Locate the cell with the specified text and output its (X, Y) center coordinate. 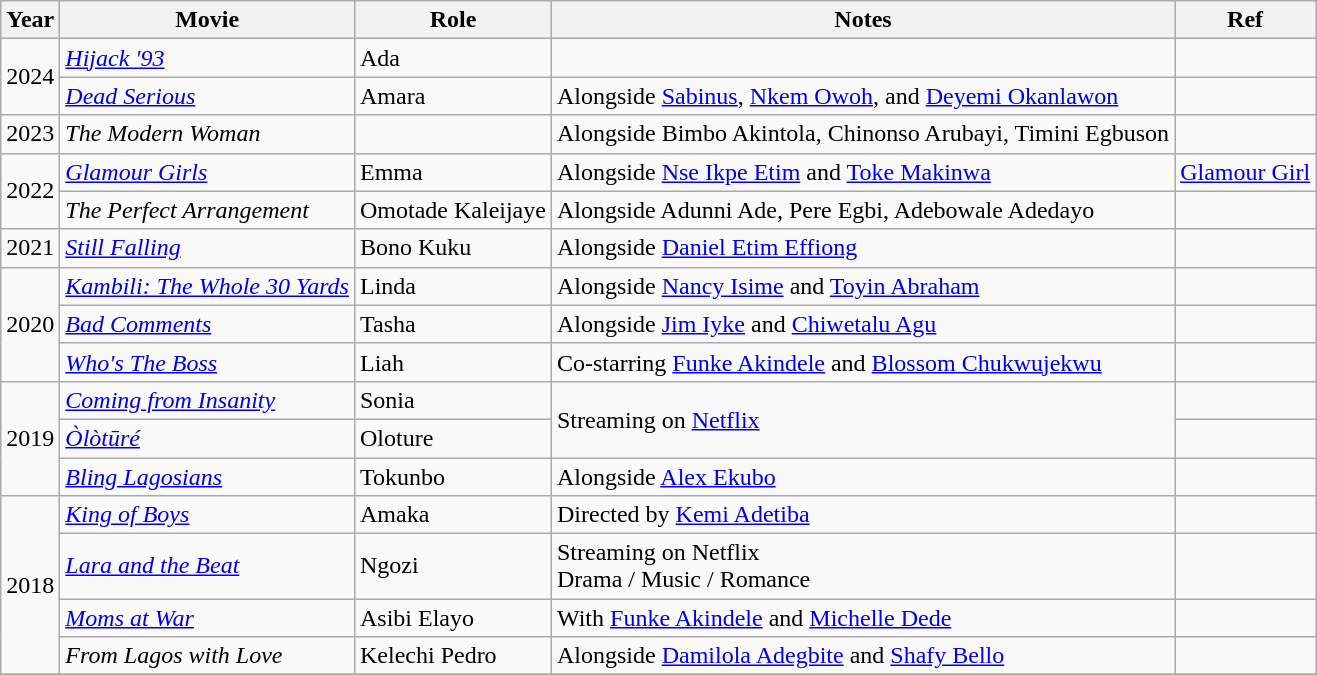
Co-starring Funke Akindele and Blossom Chukwujekwu (862, 362)
Glamour Girls (208, 172)
Tokunbo (452, 477)
Ada (452, 58)
2019 (30, 438)
Still Falling (208, 248)
Streaming on Netflix (862, 419)
Emma (452, 172)
Amaka (452, 515)
Movie (208, 20)
Alongside Nse Ikpe Etim and Toke Makinwa (862, 172)
Omotade Kaleijaye (452, 210)
2022 (30, 191)
The Perfect Arrangement (208, 210)
Liah (452, 362)
Bono Kuku (452, 248)
Alongside Adunni Ade, Pere Egbi, Adebowale Adedayo (862, 210)
With Funke Akindele and Michelle Dede (862, 618)
Alongside Alex Ekubo (862, 477)
Òlòtūré (208, 438)
Ref (1246, 20)
Moms at War (208, 618)
Kelechi Pedro (452, 656)
Dead Serious (208, 96)
Ngozi (452, 566)
Alongside Nancy Isime and Toyin Abraham (862, 286)
2024 (30, 77)
2021 (30, 248)
Alongside Damilola Adegbite and Shafy Bello (862, 656)
Coming from Insanity (208, 400)
Lara and the Beat (208, 566)
Alongside Bimbo Akintola, Chinonso Arubayi, Timini Egbuson (862, 134)
Alongside Sabinus, Nkem Owoh, and Deyemi Okanlawon (862, 96)
Glamour Girl (1246, 172)
Sonia (452, 400)
Bling Lagosians (208, 477)
Alongside Daniel Etim Effiong (862, 248)
Who's The Boss (208, 362)
Oloture (452, 438)
From Lagos with Love (208, 656)
Role (452, 20)
Amara (452, 96)
Asibi Elayo (452, 618)
2018 (30, 586)
Tasha (452, 324)
Hijack '93 (208, 58)
Bad Comments (208, 324)
Streaming on NetflixDrama / Music / Romance (862, 566)
2023 (30, 134)
Year (30, 20)
Notes (862, 20)
Directed by Kemi Adetiba (862, 515)
Alongside Jim Iyke and Chiwetalu Agu (862, 324)
Linda (452, 286)
Kambili: The Whole 30 Yards (208, 286)
2020 (30, 324)
The Modern Woman (208, 134)
King of Boys (208, 515)
